Return (X, Y) of the center of cell containing provided text 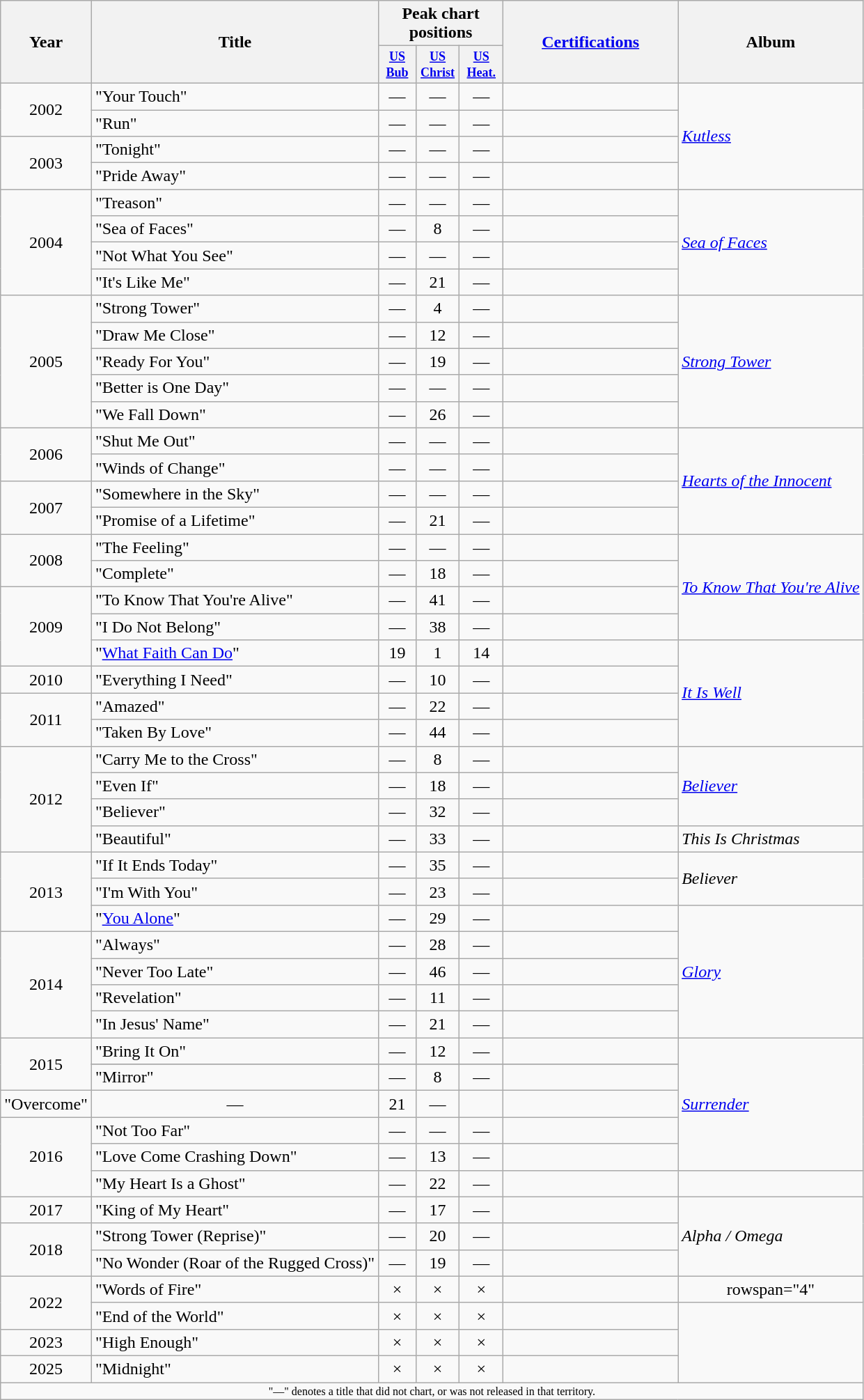
Certifications (590, 42)
41 (437, 600)
46 (437, 972)
"Not What You See" (235, 256)
2016 (46, 1157)
2014 (46, 984)
4 (437, 309)
"Run" (235, 123)
"In Jesus' Name" (235, 1025)
2012 (46, 799)
"Draw Me Close" (235, 335)
"Words of Fire" (235, 1289)
2005 (46, 361)
"Midnight" (235, 1369)
"The Feeling" (235, 547)
10 (437, 680)
1 (437, 653)
"It's Like Me" (235, 282)
Album (771, 42)
2015 (46, 1064)
"Strong Tower" (235, 309)
"Your Touch" (235, 96)
Surrender (771, 1104)
"Believer" (235, 812)
"Beautiful" (235, 839)
38 (437, 627)
"Promise of a Lifetime" (235, 520)
44 (437, 733)
20 (437, 1236)
"End of the World" (235, 1316)
Alpha / Omega (771, 1236)
"I'm With You" (235, 892)
"To Know That You're Alive" (235, 600)
"Treason" (235, 203)
"What Faith Can Do" (235, 653)
Glory (771, 971)
2006 (46, 454)
26 (437, 414)
Peak chart positions (441, 24)
"My Heart Is a Ghost" (235, 1183)
"Complete" (235, 574)
To Know That You're Alive (771, 587)
2010 (46, 680)
"If It Ends Today" (235, 865)
2023 (46, 1342)
This Is Christmas (771, 839)
US Bub (398, 65)
"—" denotes a title that did not chart, or was not released in that territory. (432, 1391)
"Love Come Crashing Down" (235, 1157)
Sea of Faces (771, 242)
Year (46, 42)
"High Enough" (235, 1342)
23 (437, 892)
35 (437, 865)
28 (437, 944)
"King of My Heart" (235, 1210)
"Taken By Love" (235, 733)
2013 (46, 892)
Strong Tower (771, 361)
2008 (46, 561)
17 (437, 1210)
"Winds of Change" (235, 467)
USChrist (437, 65)
"We Fall Down" (235, 414)
32 (437, 812)
"Revelation" (235, 998)
"Better is One Day" (235, 388)
2004 (46, 242)
13 (437, 1157)
"Sea of Faces" (235, 229)
2003 (46, 163)
"Carry Me to the Cross" (235, 759)
"Shut Me Out" (235, 441)
It Is Well (771, 693)
"Everything I Need" (235, 680)
"You Alone" (235, 918)
"Mirror" (235, 1078)
"I Do Not Belong" (235, 627)
Hearts of the Innocent (771, 481)
"Tonight" (235, 150)
"Never Too Late" (235, 972)
"Not Too Far" (235, 1130)
11 (437, 998)
"Ready For You" (235, 361)
"Always" (235, 944)
"Bring It On" (235, 1051)
2009 (46, 627)
Title (235, 42)
14 (482, 653)
33 (437, 839)
rowspan="4" (771, 1289)
2025 (46, 1369)
"Even If" (235, 786)
2002 (46, 109)
"No Wonder (Roar of the Rugged Cross)" (235, 1263)
"Strong Tower (Reprise)" (235, 1236)
2011 (46, 720)
Kutless (771, 136)
"Somewhere in the Sky" (235, 494)
"Amazed" (235, 706)
"Pride Away" (235, 176)
2018 (46, 1250)
2017 (46, 1210)
USHeat. (482, 65)
2022 (46, 1302)
"Overcome" (46, 1104)
2007 (46, 507)
29 (437, 918)
